Provide the (X, Y) coordinate of the cell's center where the given text is located.  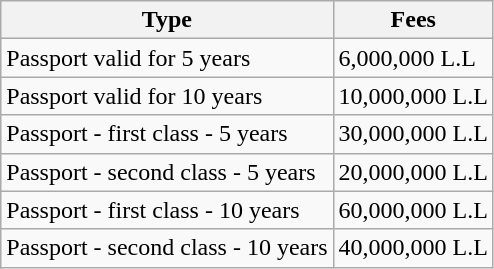
Fees (413, 20)
Passport valid for 10 years (167, 96)
Passport - first class - 5 years (167, 134)
30,000,000 L.L (413, 134)
Passport valid for 5 years (167, 58)
20,000,000 L.L (413, 172)
Passport - first class - 10 years (167, 210)
6,000,000 L.L (413, 58)
10,000,000 L.L (413, 96)
60,000,000 L.L (413, 210)
Passport - second class - 10 years (167, 248)
Type (167, 20)
Passport - second class - 5 years (167, 172)
40,000,000 L.L (413, 248)
